From the cell containing the given text, extract its center point as [x, y] coordinate. 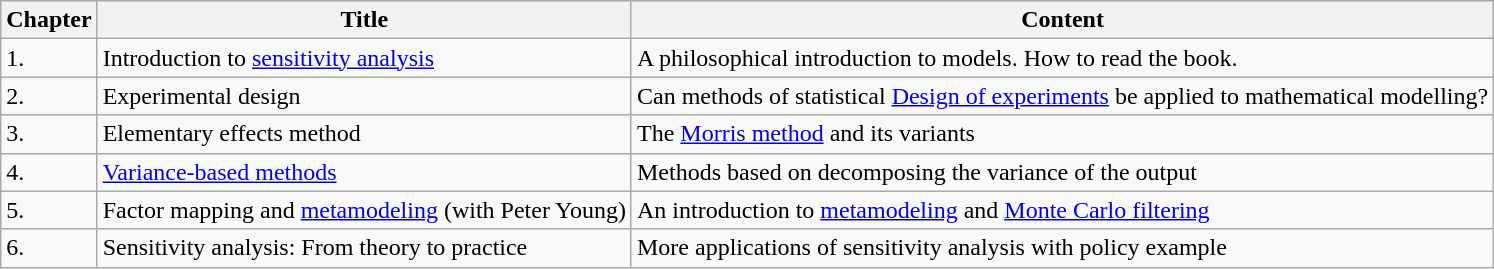
Elementary effects method [364, 134]
Introduction to sensitivity analysis [364, 58]
Factor mapping and metamodeling (with Peter Young) [364, 210]
6. [49, 248]
Sensitivity analysis: From theory to practice [364, 248]
Experimental design [364, 96]
3. [49, 134]
Methods based on decomposing the variance of the output [1062, 172]
More applications of sensitivity analysis with policy example [1062, 248]
Chapter [49, 20]
4. [49, 172]
2. [49, 96]
The Morris method and its variants [1062, 134]
Content [1062, 20]
5. [49, 210]
Can methods of statistical Design of experiments be applied to mathematical modelling? [1062, 96]
An introduction to metamodeling and Monte Carlo filtering [1062, 210]
Title [364, 20]
1. [49, 58]
A philosophical introduction to models. How to read the book. [1062, 58]
Variance-based methods [364, 172]
